Extract the [X, Y] coordinate from the center of the cell holding the provided text.  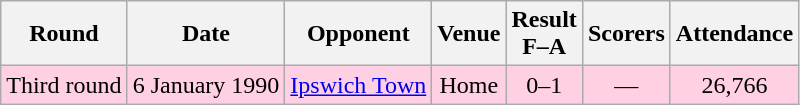
26,766 [734, 85]
0–1 [544, 85]
Home [469, 85]
Venue [469, 34]
Scorers [626, 34]
Third round [64, 85]
6 January 1990 [206, 85]
Round [64, 34]
Date [206, 34]
Attendance [734, 34]
Opponent [358, 34]
Ipswich Town [358, 85]
ResultF–A [544, 34]
— [626, 85]
